From the cell containing the given text, extract its center point as (X, Y) coordinate. 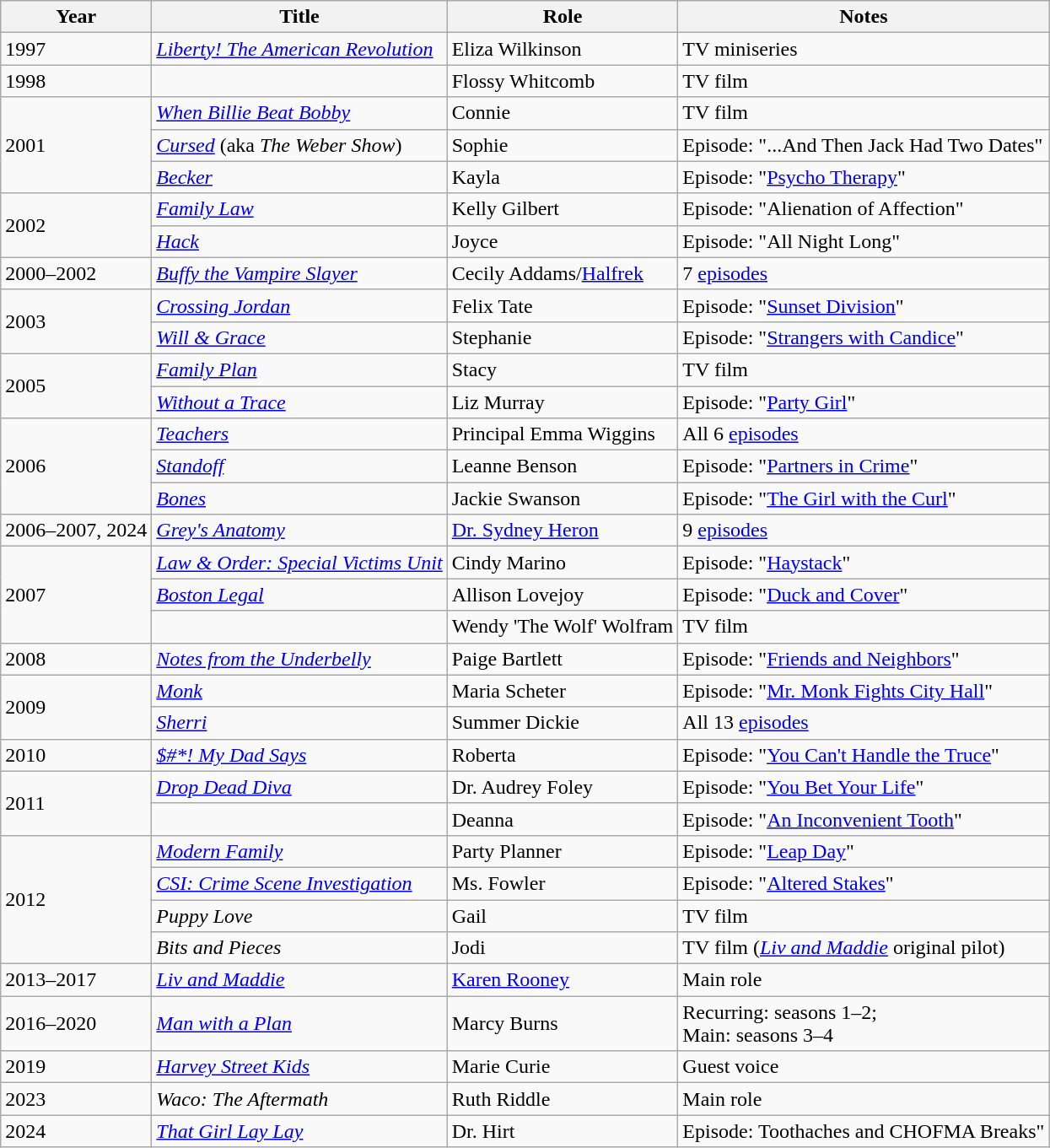
2001 (76, 145)
Liz Murray (563, 402)
2002 (76, 225)
Ms. Fowler (563, 883)
Episode: "Mr. Monk Fights City Hall" (864, 691)
Episode: "All Night Long" (864, 241)
Puppy Love (299, 915)
Drop Dead Diva (299, 787)
Harvey Street Kids (299, 1067)
Karen Rooney (563, 980)
9 episodes (864, 531)
2019 (76, 1067)
Guest voice (864, 1067)
Episode: "Psycho Therapy" (864, 177)
Episode: "Altered Stakes" (864, 883)
2005 (76, 385)
Role (563, 17)
Episode: "...And Then Jack Had Two Dates" (864, 145)
2000–2002 (76, 273)
Family Law (299, 209)
2007 (76, 595)
Maria Scheter (563, 691)
Stacy (563, 369)
2023 (76, 1099)
Marie Curie (563, 1067)
Cindy Marino (563, 563)
Dr. Hirt (563, 1131)
Eliza Wilkinson (563, 49)
Episode: "Friends and Neighbors" (864, 659)
Kayla (563, 177)
2010 (76, 755)
Becker (299, 177)
Flossy Whitcomb (563, 81)
2024 (76, 1131)
Summer Dickie (563, 723)
2009 (76, 707)
2006 (76, 466)
CSI: Crime Scene Investigation (299, 883)
Notes (864, 17)
1997 (76, 49)
Year (76, 17)
When Billie Beat Bobby (299, 113)
Grey's Anatomy (299, 531)
Deanna (563, 819)
Law & Order: Special Victims Unit (299, 563)
Ruth Riddle (563, 1099)
1998 (76, 81)
Leanne Benson (563, 466)
Man with a Plan (299, 1024)
Liberty! The American Revolution (299, 49)
Notes from the Underbelly (299, 659)
Episode: "Haystack" (864, 563)
Paige Bartlett (563, 659)
2011 (76, 803)
Standoff (299, 466)
2008 (76, 659)
2003 (76, 321)
Jackie Swanson (563, 499)
Episode: "Duck and Cover" (864, 595)
Bits and Pieces (299, 948)
Buffy the Vampire Slayer (299, 273)
All 13 episodes (864, 723)
Dr. Audrey Foley (563, 787)
Cecily Addams/Halfrek (563, 273)
Monk (299, 691)
Stephanie (563, 337)
Episode: "Leap Day" (864, 851)
Without a Trace (299, 402)
Allison Lovejoy (563, 595)
Family Plan (299, 369)
2012 (76, 899)
Connie (563, 113)
Episode: "The Girl with the Curl" (864, 499)
TV film (Liv and Maddie original pilot) (864, 948)
Crossing Jordan (299, 305)
Party Planner (563, 851)
Will & Grace (299, 337)
Sherri (299, 723)
TV miniseries (864, 49)
Felix Tate (563, 305)
Liv and Maddie (299, 980)
That Girl Lay Lay (299, 1131)
Episode: "Sunset Division" (864, 305)
Wendy 'The Wolf' Wolfram (563, 627)
Marcy Burns (563, 1024)
Episode: "Party Girl" (864, 402)
Cursed (aka The Weber Show) (299, 145)
Teachers (299, 434)
Boston Legal (299, 595)
Episode: Toothaches and CHOFMA Breaks" (864, 1131)
Modern Family (299, 851)
Principal Emma Wiggins (563, 434)
Episode: "Partners in Crime" (864, 466)
2006–2007, 2024 (76, 531)
2016–2020 (76, 1024)
All 6 episodes (864, 434)
Jodi (563, 948)
Joyce (563, 241)
Roberta (563, 755)
Dr. Sydney Heron (563, 531)
Episode: "Alienation of Affection" (864, 209)
Episode: "You Bet Your Life" (864, 787)
Kelly Gilbert (563, 209)
Waco: The Aftermath (299, 1099)
Episode: "An Inconvenient Tooth" (864, 819)
7 episodes (864, 273)
$#*! My Dad Says (299, 755)
Title (299, 17)
Episode: "Strangers with Candice" (864, 337)
Hack (299, 241)
Episode: "You Can't Handle the Truce" (864, 755)
2013–2017 (76, 980)
Recurring: seasons 1–2;Main: seasons 3–4 (864, 1024)
Gail (563, 915)
Sophie (563, 145)
Bones (299, 499)
